Determine the [X, Y] coordinate at the center of the cell enclosing the given text.  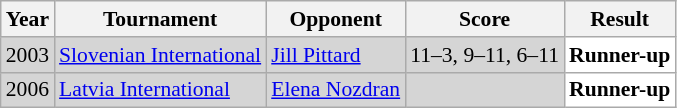
Year [28, 19]
Tournament [160, 19]
Elena Nozdran [336, 90]
Latvia International [160, 90]
Opponent [336, 19]
2006 [28, 90]
2003 [28, 55]
Jill Pittard [336, 55]
Result [620, 19]
11–3, 9–11, 6–11 [484, 55]
Score [484, 19]
Slovenian International [160, 55]
